Find where the given text appears and provide that cell's center as (x, y) coordinate. 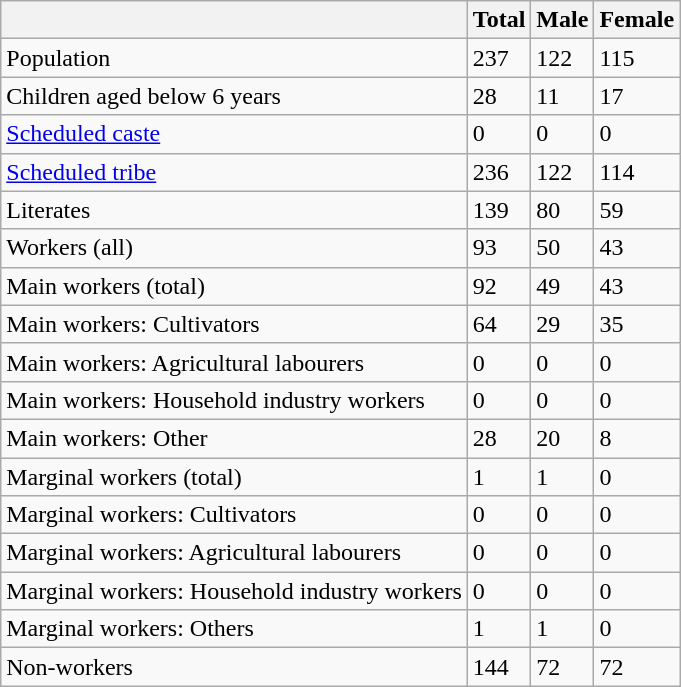
80 (562, 210)
144 (499, 667)
11 (562, 96)
Marginal workers (total) (234, 477)
59 (637, 210)
237 (499, 58)
Children aged below 6 years (234, 96)
Population (234, 58)
Literates (234, 210)
115 (637, 58)
139 (499, 210)
Marginal workers: Household industry workers (234, 591)
93 (499, 248)
Main workers: Household industry workers (234, 400)
Main workers: Cultivators (234, 324)
64 (499, 324)
Marginal workers: Agricultural labourers (234, 553)
50 (562, 248)
236 (499, 172)
114 (637, 172)
Main workers: Other (234, 438)
Workers (all) (234, 248)
92 (499, 286)
Male (562, 20)
49 (562, 286)
Main workers (total) (234, 286)
Total (499, 20)
Marginal workers: Cultivators (234, 515)
17 (637, 96)
35 (637, 324)
Main workers: Agricultural labourers (234, 362)
Non-workers (234, 667)
20 (562, 438)
29 (562, 324)
Female (637, 20)
Marginal workers: Others (234, 629)
8 (637, 438)
Scheduled tribe (234, 172)
Scheduled caste (234, 134)
